Return (x, y) of the center of cell containing provided text 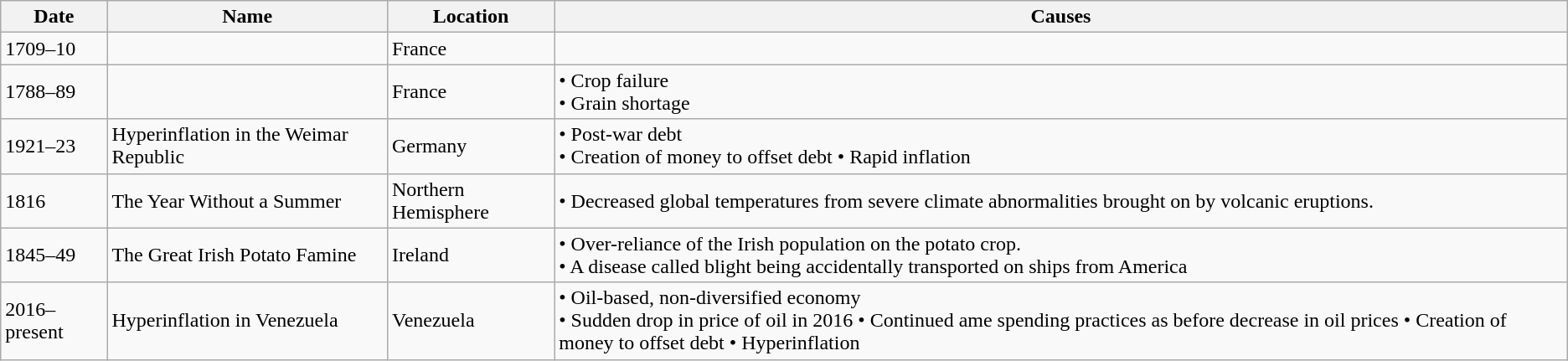
Northern Hemisphere (471, 201)
Date (54, 17)
• Decreased global temperatures from severe climate abnormalities brought on by volcanic eruptions. (1061, 201)
• Crop failure• Grain shortage (1061, 92)
• Over-reliance of the Irish population on the potato crop.• A disease called blight being accidentally transported on ships from America (1061, 255)
Causes (1061, 17)
• Post-war debt• Creation of money to offset debt • Rapid inflation (1061, 146)
The Great Irish Potato Famine (248, 255)
1816 (54, 201)
2016–present (54, 321)
1788–89 (54, 92)
1709–10 (54, 49)
Hyperinflation in Venezuela (248, 321)
Germany (471, 146)
1921–23 (54, 146)
Ireland (471, 255)
Venezuela (471, 321)
The Year Without a Summer (248, 201)
Name (248, 17)
1845–49 (54, 255)
Hyperinflation in the Weimar Republic (248, 146)
Location (471, 17)
